Return the [X, Y] coordinate for the center point of the cell that contains the specified text.  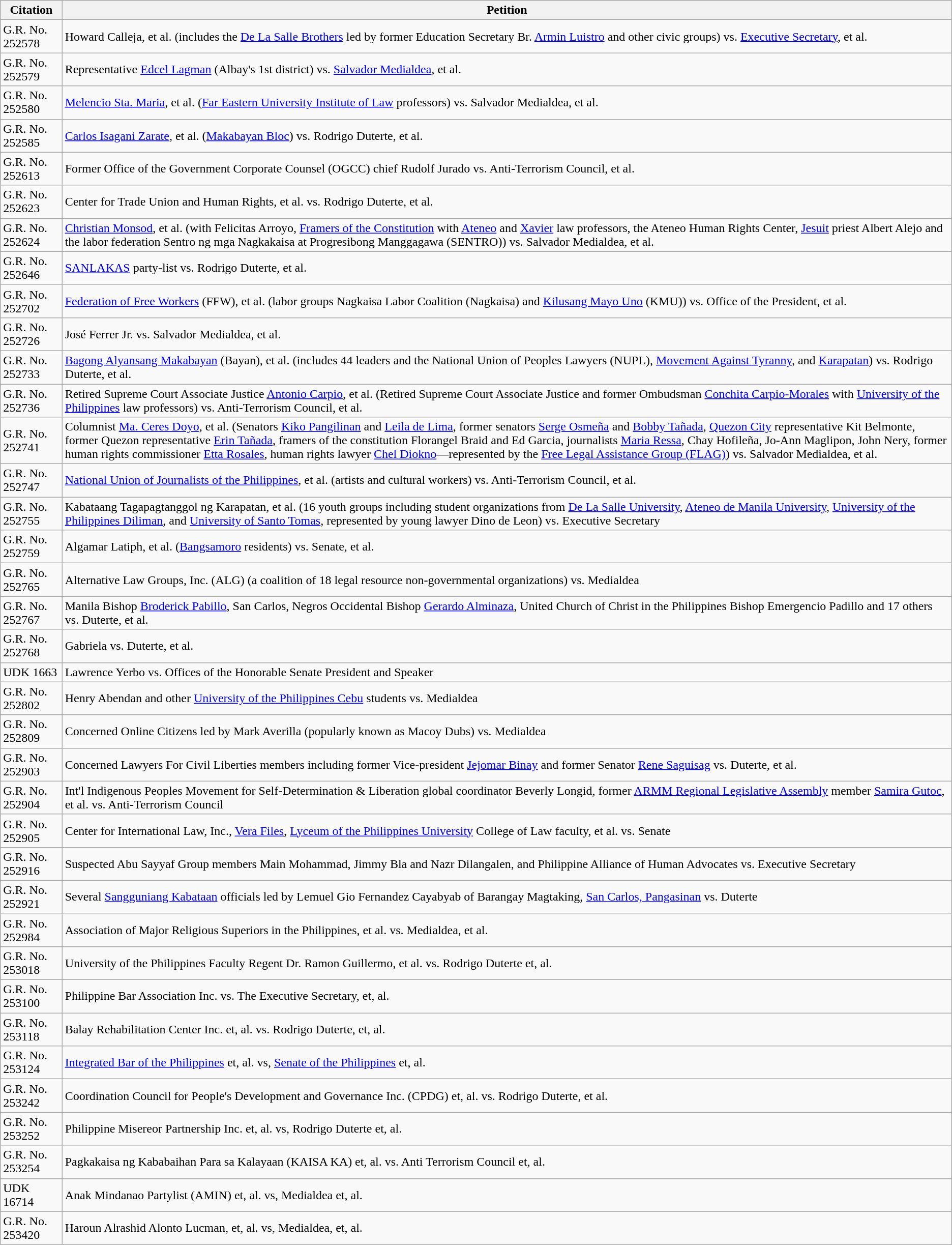
G.R. No. 252905 [32, 830]
G.R. No. 252767 [32, 613]
Philippine Misereor Partnership Inc. et, al. vs, Rodrigo Duterte et, al. [507, 1128]
G.R. No. 252903 [32, 764]
UDK 1663 [32, 672]
José Ferrer Jr. vs. Salvador Medialdea, et al. [507, 334]
Balay Rehabilitation Center Inc. et, al. vs. Rodrigo Duterte, et, al. [507, 1030]
G.R. No. 252916 [32, 864]
G.R. No. 252741 [32, 441]
G.R. No. 252624 [32, 235]
Anak Mindanao Partylist (AMIN) et, al. vs, Medialdea et, al. [507, 1195]
Former Office of the Government Corporate Counsel (OGCC) chief Rudolf Jurado vs. Anti-Terrorism Council, et al. [507, 169]
Association of Major Religious Superiors in the Philippines, et al. vs. Medialdea, et al. [507, 930]
Several Sangguniang Kabataan officials led by Lemuel Gio Fernandez Cayabyab of Barangay Magtaking, San Carlos, Pangasinan vs. Duterte [507, 896]
Carlos Isagani Zarate, et al. (Makabayan Bloc) vs. Rodrigo Duterte, et al. [507, 135]
G.R. No. 252809 [32, 732]
G.R. No. 253124 [32, 1062]
G.R. No. 252921 [32, 896]
G.R. No. 252755 [32, 514]
G.R. No. 252613 [32, 169]
Philippine Bar Association Inc. vs. The Executive Secretary, et, al. [507, 996]
Representative Edcel Lagman (Albay's 1st district) vs. Salvador Medialdea, et al. [507, 69]
Henry Abendan and other University of the Philippines Cebu students vs. Medialdea [507, 698]
Coordination Council for People's Development and Governance Inc. (CPDG) et, al. vs. Rodrigo Duterte, et al. [507, 1096]
Concerned Lawyers For Civil Liberties members including former Vice-president Jejomar Binay and former Senator Rene Saguisag vs. Duterte, et al. [507, 764]
Lawrence Yerbo vs. Offices of the Honorable Senate President and Speaker [507, 672]
G.R. No. 252580 [32, 103]
G.R. No. 252984 [32, 930]
G.R. No. 252904 [32, 798]
G.R. No. 252623 [32, 201]
University of the Philippines Faculty Regent Dr. Ramon Guillermo, et al. vs. Rodrigo Duterte et, al. [507, 964]
Center for Trade Union and Human Rights, et al. vs. Rodrigo Duterte, et al. [507, 201]
G.R. No. 252726 [32, 334]
G.R. No. 252765 [32, 580]
G.R. No. 252802 [32, 698]
G.R. No. 252702 [32, 301]
G.R. No. 253018 [32, 964]
Gabriela vs. Duterte, et al. [507, 646]
Center for International Law, Inc., Vera Files, Lyceum of the Philippines University College of Law faculty, et al. vs. Senate [507, 830]
G.R. No. 253420 [32, 1228]
Integrated Bar of the Philippines et, al. vs, Senate of the Philippines et, al. [507, 1062]
G.R. No. 253254 [32, 1162]
G.R. No. 252585 [32, 135]
National Union of Journalists of the Philippines, et al. (artists and cultural workers) vs. Anti-Terrorism Council, et al. [507, 480]
G.R. No. 252646 [32, 268]
G.R. No. 252747 [32, 480]
G.R. No. 252733 [32, 367]
G.R. No. 252768 [32, 646]
G.R. No. 253100 [32, 996]
Haroun Alrashid Alonto Lucman, et, al. vs, Medialdea, et, al. [507, 1228]
G.R. No. 252579 [32, 69]
Concerned Online Citizens led by Mark Averilla (popularly known as Macoy Dubs) vs. Medialdea [507, 732]
Petition [507, 10]
G.R. No. 252578 [32, 37]
G.R. No. 252736 [32, 400]
G.R. No. 253242 [32, 1096]
Suspected Abu Sayyaf Group members Main Mohammad, Jimmy Bla and Nazr Dilangalen, and Philippine Alliance of Human Advocates vs. Executive Secretary [507, 864]
Alternative Law Groups, Inc. (ALG) (a coalition of 18 legal resource non-governmental organizations) vs. Medialdea [507, 580]
G.R. No. 253252 [32, 1128]
UDK 16714 [32, 1195]
G.R. No. 253118 [32, 1030]
G.R. No. 252759 [32, 546]
Algamar Latiph, et al. (Bangsamoro residents) vs. Senate, et al. [507, 546]
Citation [32, 10]
Pagkakaisa ng Kababaihan Para sa Kalayaan (KAISA KA) et, al. vs. Anti Terrorism Council et, al. [507, 1162]
SANLAKAS party-list vs. Rodrigo Duterte, et al. [507, 268]
Melencio Sta. Maria, et al. (Far Eastern University Institute of Law professors) vs. Salvador Medialdea, et al. [507, 103]
